Scan for the cell matching the given text and deliver its [X, Y] coordinate at center. 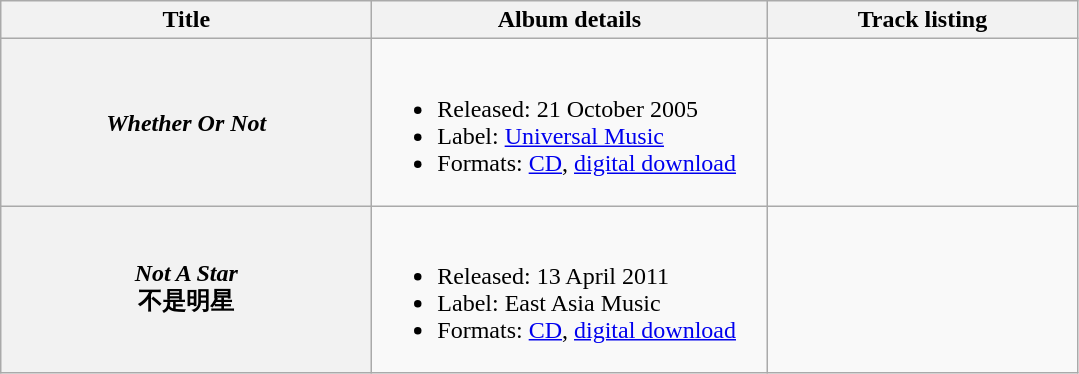
Album details [570, 20]
Released: 13 April 2011Label: East Asia MusicFormats: CD, digital download [570, 290]
Track listing [922, 20]
Title [186, 20]
Not A Star 不是明星 [186, 290]
Whether Or Not [186, 122]
Released: 21 October 2005Label: Universal MusicFormats: CD, digital download [570, 122]
